From the cell containing the given text, extract its center point as (x, y) coordinate. 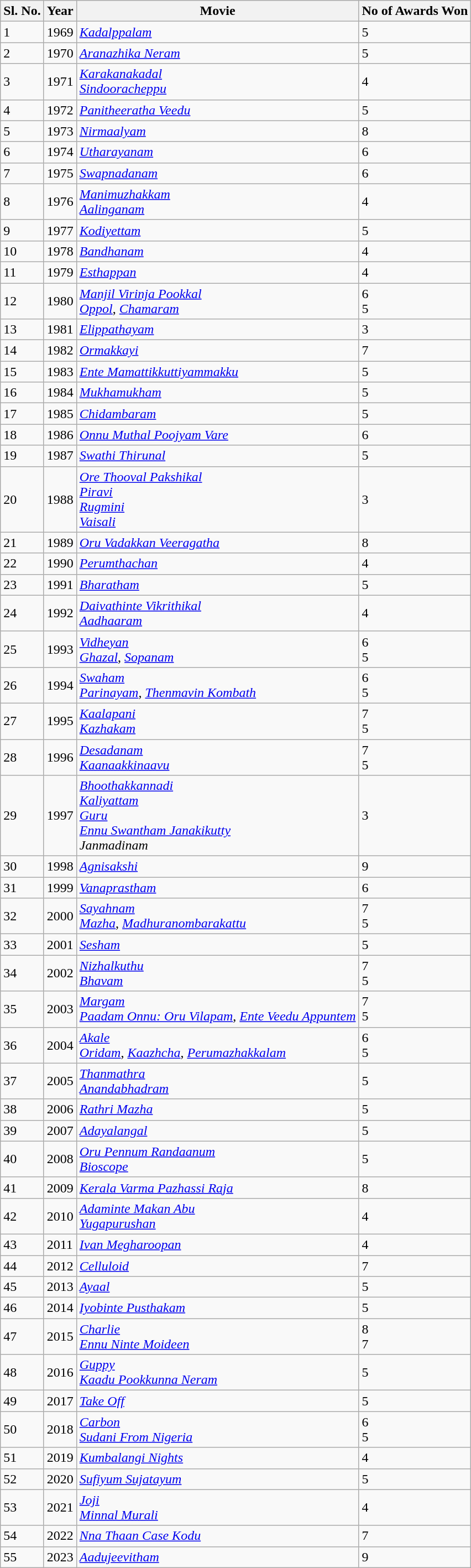
87 (415, 1336)
49 (22, 1401)
BhoothakkannadiKaliyattamGuruEnnu Swantham JanakikuttyJanmadinam (218, 816)
Manimuzhakkam Aalinganam (218, 201)
KaalapaniKazhakam (218, 721)
1988 (60, 499)
2018 (60, 1429)
36 (22, 1045)
Year (60, 11)
1989 (60, 543)
Swathi Thirunal (218, 456)
2010 (60, 1216)
24 (22, 613)
35 (22, 1009)
31 (22, 888)
NizhalkuthuBhavam (218, 973)
JojiMinnal Murali (218, 1508)
Vanaprastham (218, 888)
17 (22, 414)
Rathri Mazha (218, 1109)
44 (22, 1266)
2 (22, 53)
1981 (60, 330)
Bharatham (218, 585)
Ormakkayi (218, 351)
52 (22, 1479)
Aranazhika Neram (218, 53)
Kerala Varma Pazhassi Raja (218, 1187)
1975 (60, 173)
1970 (60, 53)
Bandhanam (218, 251)
26 (22, 685)
25 (22, 649)
30 (22, 867)
VidheyanGhazal, Sopanam (218, 649)
38 (22, 1109)
1972 (60, 110)
Ayaal (218, 1287)
Kodiyettam (218, 230)
Movie (218, 11)
48 (22, 1373)
Ivan Megharoopan (218, 1244)
Celluloid (218, 1266)
37 (22, 1081)
2003 (60, 1009)
GuppyKaadu Pookkunna Neram (218, 1373)
2004 (60, 1045)
KarakanakadalSindooracheppu (218, 82)
1977 (60, 230)
19 (22, 456)
Utharayanam (218, 152)
Perumthachan (218, 564)
2016 (60, 1373)
CharlieEnnu Ninte Moideen (218, 1336)
Panitheeratha Veedu (218, 110)
45 (22, 1287)
40 (22, 1159)
1997 (60, 816)
2023 (60, 1557)
1984 (60, 393)
DesadanamKaanaakkinaavu (218, 757)
1974 (60, 152)
42 (22, 1216)
Kadalppalam (218, 32)
2015 (60, 1336)
Ore Thooval PakshikalPiraviRugminiVaisali (218, 499)
1982 (60, 351)
13 (22, 330)
Oru Pennum RandaanumBioscope (218, 1159)
AkaleOridam, Kaazhcha, Perumazhakkalam (218, 1045)
29 (22, 816)
Daivathinte VikrithikalAadhaaram (218, 613)
2019 (60, 1458)
Nirmaalyam (218, 131)
1999 (60, 888)
2002 (60, 973)
33 (22, 945)
46 (22, 1308)
Nna Thaan Case Kodu (218, 1536)
55 (22, 1557)
1995 (60, 721)
41 (22, 1187)
2007 (60, 1131)
2000 (60, 916)
1976 (60, 201)
12 (22, 301)
1973 (60, 131)
1 (22, 32)
14 (22, 351)
50 (22, 1429)
Elippathayam (218, 330)
Adayalangal (218, 1131)
34 (22, 973)
2001 (60, 945)
2008 (60, 1159)
1980 (60, 301)
20 (22, 499)
Ente Mamattikkuttiyammakku (218, 372)
1993 (60, 649)
1998 (60, 867)
Adaminte Makan AbuYugapurushan (218, 1216)
1985 (60, 414)
ThanmathraAnandabhadram (218, 1081)
Kumbalangi Nights (218, 1458)
2011 (60, 1244)
28 (22, 757)
Esthappan (218, 272)
1994 (60, 685)
Sufiyum Sujatayum (218, 1479)
21 (22, 543)
Chidambaram (218, 414)
Manjil Virinja PookkalOppol, Chamaram (218, 301)
54 (22, 1536)
Oru Vadakkan Veeragatha (218, 543)
1996 (60, 757)
39 (22, 1131)
MargamPaadam Onnu: Oru Vilapam, Ente Veedu Appuntem (218, 1009)
2021 (60, 1508)
Take Off (218, 1401)
43 (22, 1244)
2012 (60, 1266)
1978 (60, 251)
16 (22, 393)
2009 (60, 1187)
1986 (60, 435)
2013 (60, 1287)
23 (22, 585)
22 (22, 564)
Onnu Muthal Poojyam Vare (218, 435)
Agnisakshi (218, 867)
Swapnadanam (218, 173)
15 (22, 372)
1990 (60, 564)
1992 (60, 613)
SwahamParinayam, Thenmavin Kombath (218, 685)
18 (22, 435)
Iyobinte Pusthakam (218, 1308)
1969 (60, 32)
Sesham (218, 945)
2014 (60, 1308)
11 (22, 272)
51 (22, 1458)
2022 (60, 1536)
32 (22, 916)
CarbonSudani From Nigeria (218, 1429)
SayahnamMazha, Madhuranombarakattu (218, 916)
Aadujeevitham (218, 1557)
Sl. No. (22, 11)
53 (22, 1508)
Mukhamukham (218, 393)
1987 (60, 456)
27 (22, 721)
2017 (60, 1401)
1983 (60, 372)
2005 (60, 1081)
1971 (60, 82)
10 (22, 251)
No of Awards Won (415, 11)
2020 (60, 1479)
1991 (60, 585)
47 (22, 1336)
2006 (60, 1109)
1979 (60, 272)
